Capture the cell that displays the provided text and extract its [x, y] central coordinate. 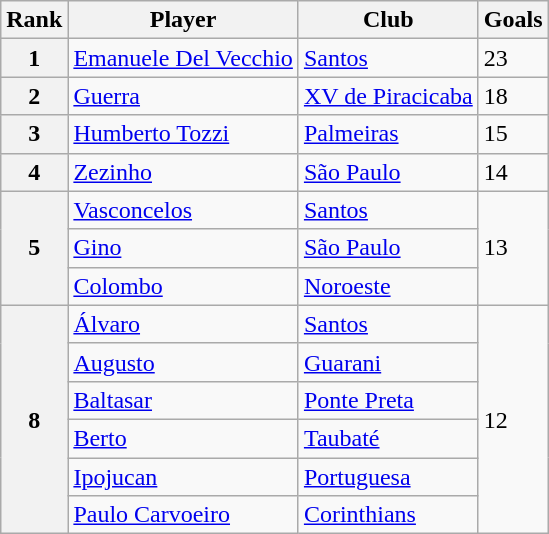
23 [513, 58]
13 [513, 248]
Club [388, 20]
Álvaro [184, 324]
Emanuele Del Vecchio [184, 58]
4 [34, 172]
Ponte Preta [388, 400]
2 [34, 96]
Corinthians [388, 515]
Goals [513, 20]
Vasconcelos [184, 210]
Guerra [184, 96]
5 [34, 248]
12 [513, 419]
Gino [184, 248]
Zezinho [184, 172]
Portuguesa [388, 477]
Ipojucan [184, 477]
XV de Piracicaba [388, 96]
Noroeste [388, 286]
Guarani [388, 362]
18 [513, 96]
Player [184, 20]
Humberto Tozzi [184, 134]
1 [34, 58]
Rank [34, 20]
14 [513, 172]
Taubaté [388, 438]
Colombo [184, 286]
Augusto [184, 362]
Berto [184, 438]
Palmeiras [388, 134]
3 [34, 134]
8 [34, 419]
15 [513, 134]
Baltasar [184, 400]
Paulo Carvoeiro [184, 515]
